Find where the given text appears and provide that cell's center as [X, Y] coordinate. 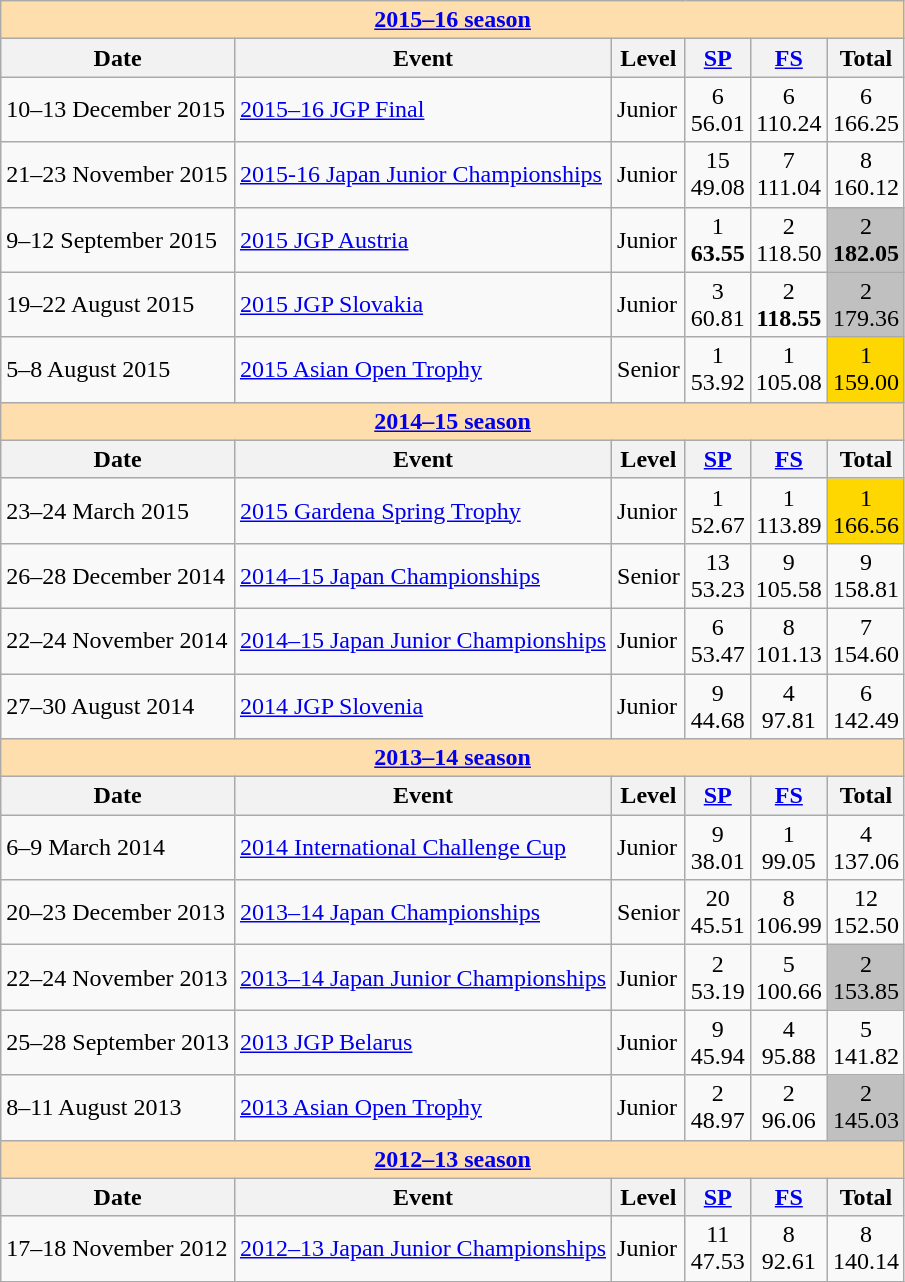
2 53.19 [718, 978]
1 113.89 [788, 510]
2015 JGP Slovakia [422, 304]
2 145.03 [866, 1108]
20 45.51 [718, 912]
1 159.00 [866, 370]
26–28 December 2014 [118, 576]
5 100.66 [788, 978]
13 53.23 [718, 576]
9 45.94 [718, 1042]
2013–14 Japan Championships [422, 912]
9 38.01 [718, 848]
2012–13 Japan Junior Championships [422, 1248]
6 56.01 [718, 110]
4 137.06 [866, 848]
2 118.50 [788, 240]
19–22 August 2015 [118, 304]
10–13 December 2015 [118, 110]
8–11 August 2013 [118, 1108]
6 166.25 [866, 110]
2012–13 season [453, 1159]
2 182.05 [866, 240]
1 99.05 [788, 848]
2015–16 JGP Final [422, 110]
9 105.58 [788, 576]
22–24 November 2014 [118, 640]
12 152.50 [866, 912]
23–24 March 2015 [118, 510]
2 96.06 [788, 1108]
5 141.82 [866, 1042]
8 101.13 [788, 640]
6 142.49 [866, 706]
6 53.47 [718, 640]
2 48.97 [718, 1108]
1 53.92 [718, 370]
2013–14 Japan Junior Championships [422, 978]
7 154.60 [866, 640]
1 105.08 [788, 370]
8 106.99 [788, 912]
1 63.55 [718, 240]
11 47.53 [718, 1248]
2013 JGP Belarus [422, 1042]
2015 Asian Open Trophy [422, 370]
21–23 November 2015 [118, 174]
4 97.81 [788, 706]
6–9 March 2014 [118, 848]
2015 Gardena Spring Trophy [422, 510]
9 158.81 [866, 576]
2014–15 season [453, 421]
2013–14 season [453, 758]
8 160.12 [866, 174]
5–8 August 2015 [118, 370]
2015–16 season [453, 20]
1 52.67 [718, 510]
8 140.14 [866, 1248]
4 95.88 [788, 1042]
17–18 November 2012 [118, 1248]
6 110.24 [788, 110]
27–30 August 2014 [118, 706]
3 60.81 [718, 304]
2014 International Challenge Cup [422, 848]
2 153.85 [866, 978]
2015-16 Japan Junior Championships [422, 174]
15 49.08 [718, 174]
2014–15 Japan Championships [422, 576]
22–24 November 2013 [118, 978]
1 166.56 [866, 510]
9 44.68 [718, 706]
2014–15 Japan Junior Championships [422, 640]
25–28 September 2013 [118, 1042]
2 118.55 [788, 304]
20–23 December 2013 [118, 912]
2013 Asian Open Trophy [422, 1108]
9–12 September 2015 [118, 240]
8 92.61 [788, 1248]
7 111.04 [788, 174]
2 179.36 [866, 304]
2015 JGP Austria [422, 240]
2014 JGP Slovenia [422, 706]
